Find where the given text appears and provide that cell's center as (x, y) coordinate. 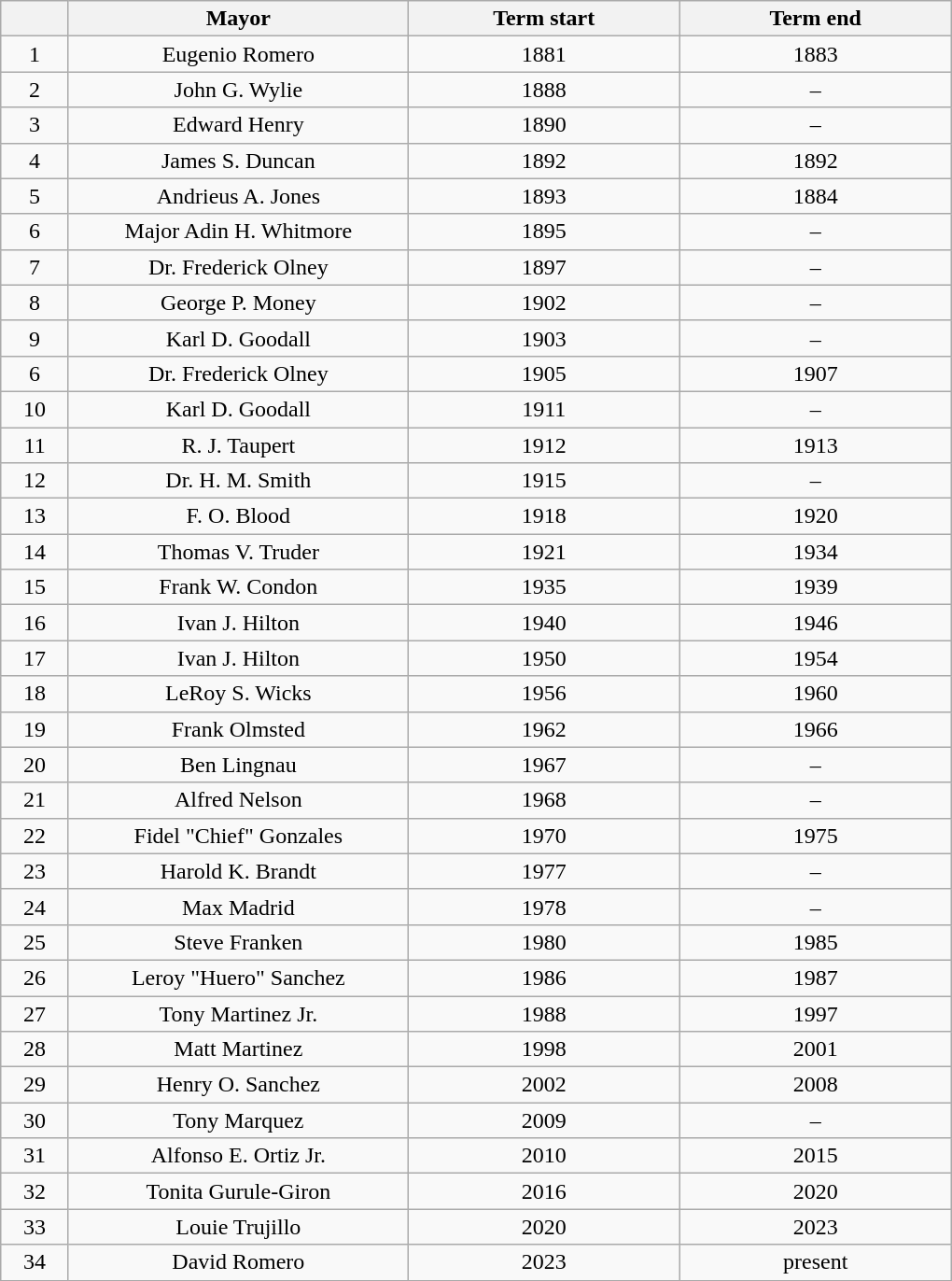
16 (35, 623)
Term start (543, 19)
1883 (816, 54)
25 (35, 942)
Frank Olmsted (238, 729)
1967 (543, 765)
2001 (816, 1049)
Steve Franken (238, 942)
2016 (543, 1191)
8 (35, 303)
2008 (816, 1085)
2 (35, 90)
John G. Wylie (238, 90)
Mayor (238, 19)
9 (35, 338)
F. O. Blood (238, 516)
Harold K. Brandt (238, 871)
1884 (816, 196)
1970 (543, 836)
11 (35, 445)
12 (35, 481)
1978 (543, 907)
1893 (543, 196)
1935 (543, 587)
22 (35, 836)
1915 (543, 481)
1921 (543, 552)
19 (35, 729)
1895 (543, 232)
1 (35, 54)
1968 (543, 800)
Henry O. Sanchez (238, 1085)
1912 (543, 445)
Thomas V. Truder (238, 552)
23 (35, 871)
1988 (543, 1013)
present (816, 1262)
20 (35, 765)
21 (35, 800)
1977 (543, 871)
2009 (543, 1120)
1986 (543, 978)
1950 (543, 658)
1903 (543, 338)
1954 (816, 658)
1980 (543, 942)
Louie Trujillo (238, 1227)
1918 (543, 516)
1934 (816, 552)
14 (35, 552)
1985 (816, 942)
31 (35, 1156)
Leroy "Huero" Sanchez (238, 978)
Alfonso E. Ortiz Jr. (238, 1156)
David Romero (238, 1262)
1897 (543, 267)
1920 (816, 516)
1987 (816, 978)
Matt Martinez (238, 1049)
1997 (816, 1013)
Tony Martinez Jr. (238, 1013)
26 (35, 978)
Ben Lingnau (238, 765)
1998 (543, 1049)
Fidel "Chief" Gonzales (238, 836)
George P. Money (238, 303)
Term end (816, 19)
28 (35, 1049)
1913 (816, 445)
24 (35, 907)
1960 (816, 694)
3 (35, 125)
1962 (543, 729)
10 (35, 409)
R. J. Taupert (238, 445)
2015 (816, 1156)
Major Adin H. Whitmore (238, 232)
Andrieus A. Jones (238, 196)
James S. Duncan (238, 161)
1881 (543, 54)
13 (35, 516)
30 (35, 1120)
Frank W. Condon (238, 587)
LeRoy S. Wicks (238, 694)
1946 (816, 623)
1890 (543, 125)
1905 (543, 373)
1966 (816, 729)
7 (35, 267)
15 (35, 587)
1888 (543, 90)
1940 (543, 623)
18 (35, 694)
Tonita Gurule-Giron (238, 1191)
2010 (543, 1156)
34 (35, 1262)
Dr. H. M. Smith (238, 481)
Tony Marquez (238, 1120)
33 (35, 1227)
1975 (816, 836)
5 (35, 196)
32 (35, 1191)
Max Madrid (238, 907)
1939 (816, 587)
29 (35, 1085)
2002 (543, 1085)
Eugenio Romero (238, 54)
27 (35, 1013)
Alfred Nelson (238, 800)
1911 (543, 409)
1907 (816, 373)
Edward Henry (238, 125)
1956 (543, 694)
17 (35, 658)
1902 (543, 303)
4 (35, 161)
